From the cell containing the given text, extract its center point as [X, Y] coordinate. 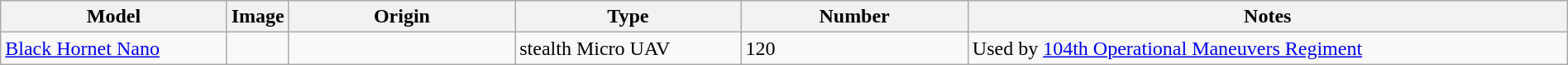
Notes [1267, 17]
120 [854, 48]
Origin [402, 17]
Type [629, 17]
Used by 104th Operational Maneuvers Regiment [1267, 48]
Model [114, 17]
Black Hornet Nano [114, 48]
stealth Micro UAV [629, 48]
Number [854, 17]
Image [258, 17]
